Output the (X, Y) coordinate of the center of the cell containing the given text.  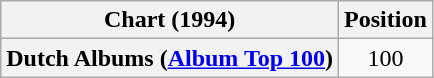
100 (386, 58)
Chart (1994) (170, 20)
Position (386, 20)
Dutch Albums (Album Top 100) (170, 58)
